Search for the cell housing the specified text and yield its [X, Y] center coordinate. 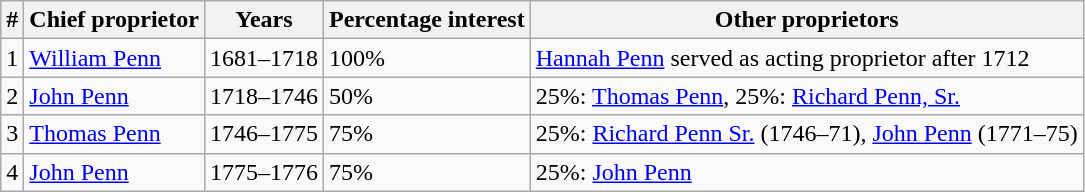
# [12, 20]
1718–1746 [264, 96]
100% [426, 58]
1775–1776 [264, 172]
1 [12, 58]
4 [12, 172]
William Penn [114, 58]
3 [12, 134]
Percentage interest [426, 20]
50% [426, 96]
2 [12, 96]
Thomas Penn [114, 134]
25%: Thomas Penn, 25%: Richard Penn, Sr. [806, 96]
Years [264, 20]
25%: John Penn [806, 172]
Other proprietors [806, 20]
25%: Richard Penn Sr. (1746–71), John Penn (1771–75) [806, 134]
Chief proprietor [114, 20]
1746–1775 [264, 134]
Hannah Penn served as acting proprietor after 1712 [806, 58]
1681–1718 [264, 58]
